Detect which cell encompasses the target text, then output its [X, Y] center coordinate. 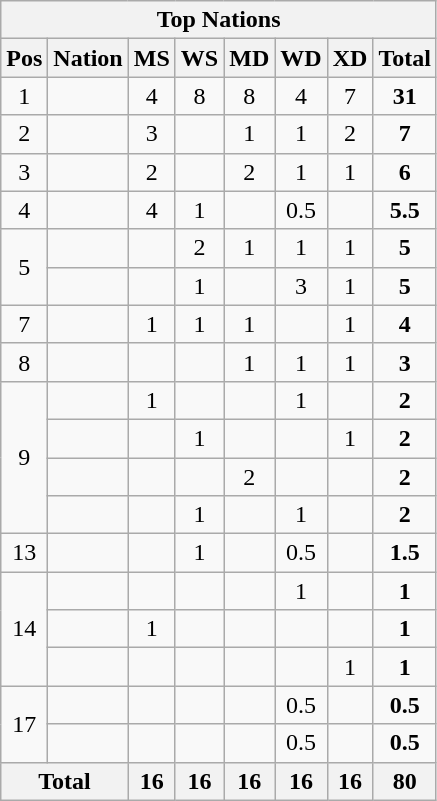
6 [405, 172]
WS [199, 58]
13 [24, 553]
5.5 [405, 210]
80 [405, 781]
XD [350, 58]
MD [250, 58]
Nation [88, 58]
WD [301, 58]
1.5 [405, 553]
9 [24, 457]
Top Nations [219, 20]
MS [152, 58]
31 [405, 96]
Pos [24, 58]
17 [24, 724]
14 [24, 629]
